Locate the cell with the specified text and output its [X, Y] center coordinate. 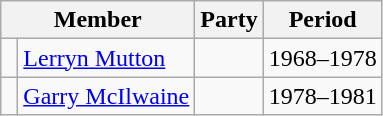
Period [322, 20]
1978–1981 [322, 96]
Party [229, 20]
Lerryn Mutton [106, 58]
1968–1978 [322, 58]
Member [98, 20]
Garry McIlwaine [106, 96]
